Return the (X, Y) coordinate for the center point of the cell that contains the specified text.  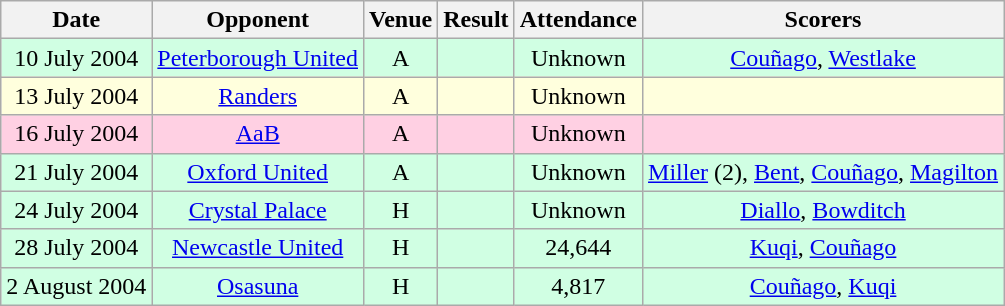
28 July 2004 (76, 248)
Newcastle United (258, 248)
21 July 2004 (76, 172)
24,644 (578, 248)
Couñago, Kuqi (824, 286)
Oxford United (258, 172)
Scorers (824, 20)
Couñago, Westlake (824, 58)
24 July 2004 (76, 210)
Opponent (258, 20)
2 August 2004 (76, 286)
Date (76, 20)
Crystal Palace (258, 210)
Randers (258, 96)
Diallo, Bowditch (824, 210)
4,817 (578, 286)
16 July 2004 (76, 134)
Miller (2), Bent, Couñago, Magilton (824, 172)
13 July 2004 (76, 96)
Peterborough United (258, 58)
Kuqi, Couñago (824, 248)
Result (476, 20)
Venue (401, 20)
AaB (258, 134)
Osasuna (258, 286)
10 July 2004 (76, 58)
Attendance (578, 20)
